Provide the [X, Y] coordinate of the cell's center where the given text is located.  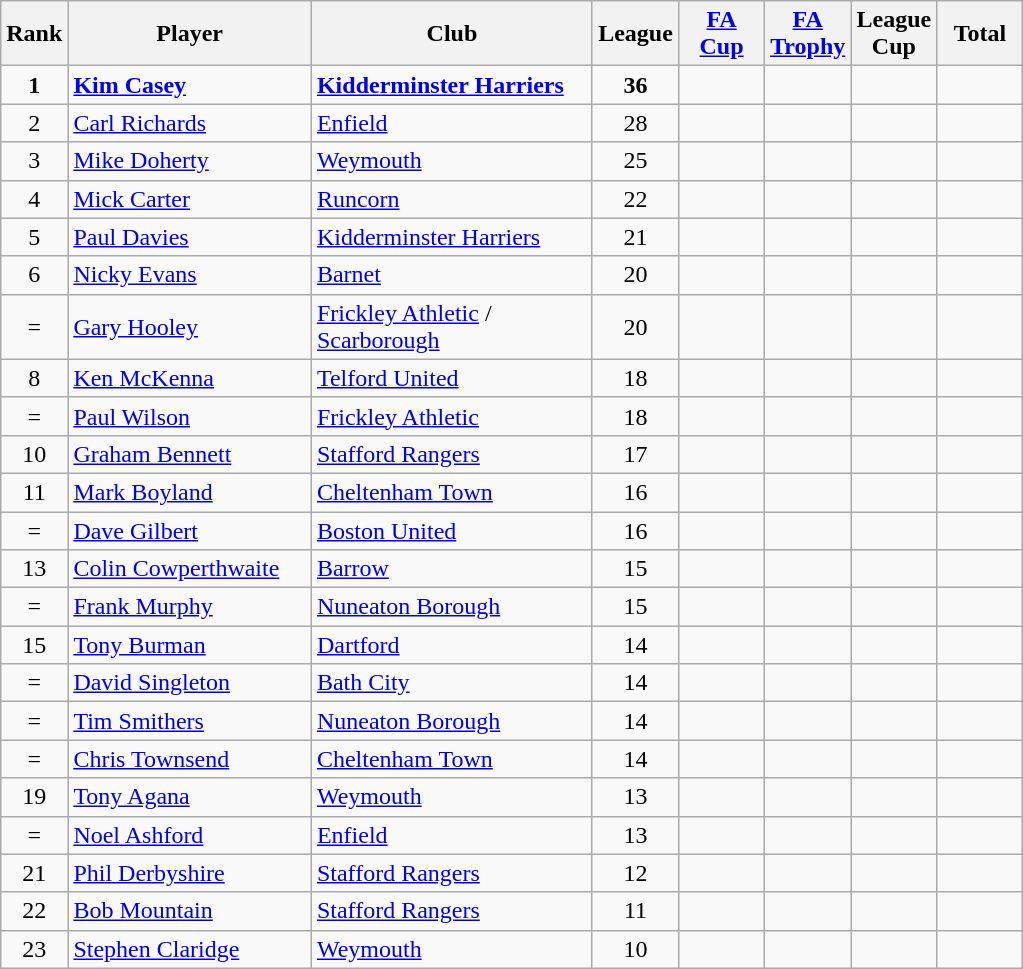
Kim Casey [190, 85]
19 [34, 797]
Runcorn [452, 199]
Rank [34, 34]
4 [34, 199]
Mark Boyland [190, 492]
Paul Wilson [190, 416]
Total [980, 34]
Stephen Claridge [190, 949]
Noel Ashford [190, 835]
36 [635, 85]
FA Cup [722, 34]
17 [635, 454]
12 [635, 873]
League [635, 34]
Bob Mountain [190, 911]
1 [34, 85]
Bath City [452, 683]
Frank Murphy [190, 607]
Mick Carter [190, 199]
Ken McKenna [190, 378]
2 [34, 123]
Dave Gilbert [190, 531]
Boston United [452, 531]
Tony Agana [190, 797]
Club [452, 34]
Carl Richards [190, 123]
Phil Derbyshire [190, 873]
28 [635, 123]
Gary Hooley [190, 326]
5 [34, 237]
Frickley Athletic / Scarborough [452, 326]
League Cup [894, 34]
23 [34, 949]
David Singleton [190, 683]
Dartford [452, 645]
Chris Townsend [190, 759]
FA Trophy [808, 34]
3 [34, 161]
Player [190, 34]
Nicky Evans [190, 275]
8 [34, 378]
Telford United [452, 378]
Paul Davies [190, 237]
25 [635, 161]
Frickley Athletic [452, 416]
6 [34, 275]
Tony Burman [190, 645]
Mike Doherty [190, 161]
Colin Cowperthwaite [190, 569]
Tim Smithers [190, 721]
Barrow [452, 569]
Barnet [452, 275]
Graham Bennett [190, 454]
